Detect which cell encompasses the target text, then output its (X, Y) center coordinate. 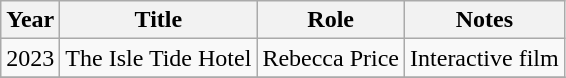
Interactive film (485, 58)
Title (158, 20)
Role (331, 20)
Year (30, 20)
Rebecca Price (331, 58)
The Isle Tide Hotel (158, 58)
2023 (30, 58)
Notes (485, 20)
